Return the (X, Y) coordinate for the center point of the cell that contains the specified text.  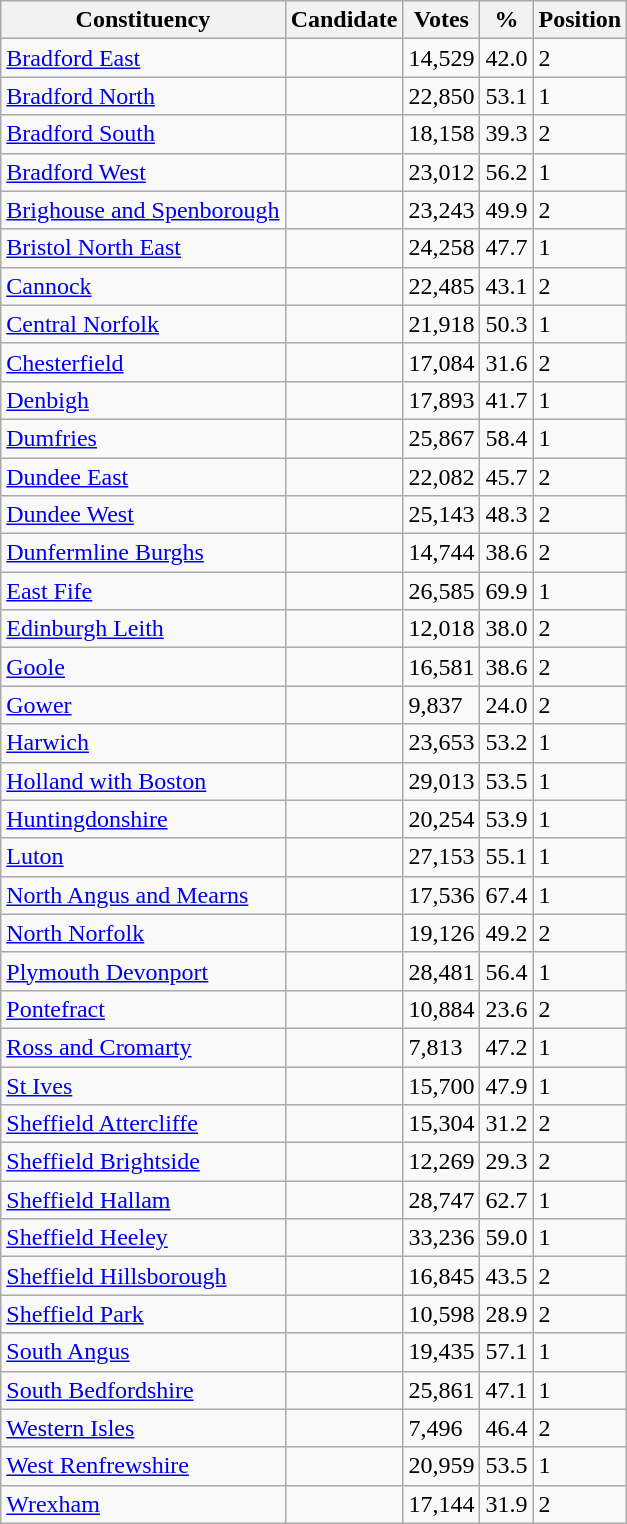
Cannock (143, 286)
47.9 (506, 1085)
Position (580, 20)
Luton (143, 857)
47.2 (506, 1047)
Chesterfield (143, 362)
Bradford North (143, 96)
Central Norfolk (143, 324)
14,529 (442, 58)
St Ives (143, 1085)
17,536 (442, 895)
67.4 (506, 895)
Sheffield Hallam (143, 1200)
23,653 (442, 743)
43.5 (506, 1276)
Candidate (344, 20)
28,747 (442, 1200)
19,126 (442, 933)
56.4 (506, 971)
Bradford East (143, 58)
31.9 (506, 1504)
55.1 (506, 857)
Western Isles (143, 1428)
Constituency (143, 20)
North Norfolk (143, 933)
Dundee West (143, 515)
12,269 (442, 1162)
15,700 (442, 1085)
Dumfries (143, 438)
17,893 (442, 400)
47.1 (506, 1390)
Votes (442, 20)
South Bedfordshire (143, 1390)
22,082 (442, 477)
Sheffield Hillsborough (143, 1276)
53.1 (506, 96)
46.4 (506, 1428)
47.7 (506, 248)
26,585 (442, 591)
22,485 (442, 286)
50.3 (506, 324)
12,018 (442, 629)
14,744 (442, 553)
53.2 (506, 743)
Sheffield Brightside (143, 1162)
Sheffield Park (143, 1314)
33,236 (442, 1238)
31.6 (506, 362)
49.9 (506, 210)
Dundee East (143, 477)
West Renfrewshire (143, 1466)
Holland with Boston (143, 781)
North Angus and Mearns (143, 895)
27,153 (442, 857)
7,496 (442, 1428)
10,598 (442, 1314)
62.7 (506, 1200)
21,918 (442, 324)
23,012 (442, 172)
Bristol North East (143, 248)
Ross and Cromarty (143, 1047)
24,258 (442, 248)
% (506, 20)
Pontefract (143, 1009)
53.9 (506, 819)
9,837 (442, 705)
59.0 (506, 1238)
19,435 (442, 1352)
25,867 (442, 438)
41.7 (506, 400)
20,254 (442, 819)
24.0 (506, 705)
29.3 (506, 1162)
22,850 (442, 96)
Plymouth Devonport (143, 971)
56.2 (506, 172)
49.2 (506, 933)
31.2 (506, 1124)
Sheffield Attercliffe (143, 1124)
23,243 (442, 210)
29,013 (442, 781)
16,581 (442, 667)
10,884 (442, 1009)
28,481 (442, 971)
Dunfermline Burghs (143, 553)
Huntingdonshire (143, 819)
East Fife (143, 591)
23.6 (506, 1009)
Wrexham (143, 1504)
Bradford West (143, 172)
Gower (143, 705)
43.1 (506, 286)
7,813 (442, 1047)
28.9 (506, 1314)
Goole (143, 667)
Harwich (143, 743)
58.4 (506, 438)
17,144 (442, 1504)
25,861 (442, 1390)
18,158 (442, 134)
39.3 (506, 134)
45.7 (506, 477)
Denbigh (143, 400)
48.3 (506, 515)
16,845 (442, 1276)
69.9 (506, 591)
25,143 (442, 515)
20,959 (442, 1466)
15,304 (442, 1124)
South Angus (143, 1352)
Edinburgh Leith (143, 629)
38.0 (506, 629)
Brighouse and Spenborough (143, 210)
Sheffield Heeley (143, 1238)
Bradford South (143, 134)
42.0 (506, 58)
17,084 (442, 362)
57.1 (506, 1352)
